Pinpoint the cell where the given text exists, returning its [x, y] midpoint coordinate. 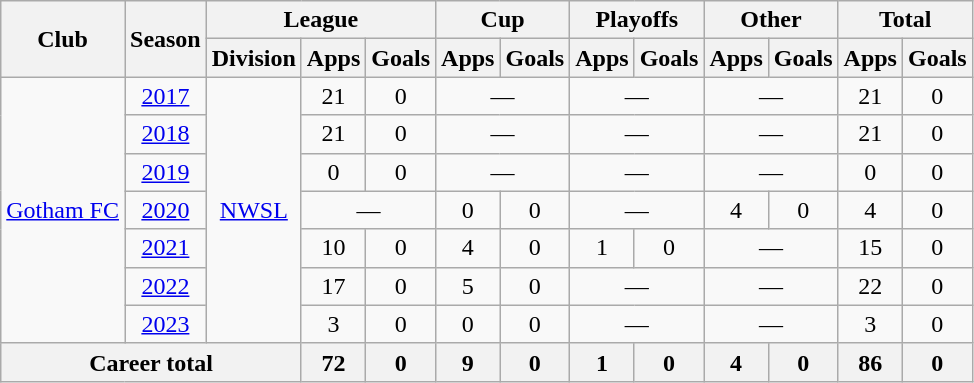
9 [468, 362]
2018 [165, 134]
72 [333, 362]
2021 [165, 248]
Career total [152, 362]
Season [165, 39]
22 [870, 286]
15 [870, 248]
2022 [165, 286]
NWSL [254, 210]
17 [333, 286]
Playoffs [637, 20]
Division [254, 58]
Other [771, 20]
2017 [165, 96]
5 [468, 286]
2020 [165, 210]
2019 [165, 172]
2023 [165, 324]
Total [905, 20]
86 [870, 362]
Gotham FC [63, 210]
Cup [503, 20]
League [320, 20]
10 [333, 248]
Club [63, 39]
